Output the (x, y) coordinate of the center of the cell containing the given text.  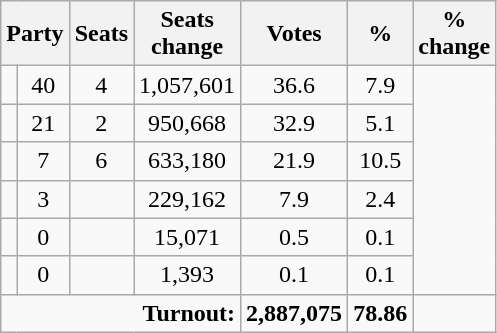
6 (101, 161)
2,887,075 (294, 313)
633,180 (188, 161)
4 (101, 85)
%change (454, 34)
78.86 (380, 313)
2.4 (380, 199)
32.9 (294, 123)
7 (43, 161)
15,071 (188, 237)
40 (43, 85)
Seatschange (188, 34)
229,162 (188, 199)
% (380, 34)
21 (43, 123)
0.5 (294, 237)
Votes (294, 34)
Turnout: (121, 313)
950,668 (188, 123)
36.6 (294, 85)
Party (35, 34)
5.1 (380, 123)
21.9 (294, 161)
1,057,601 (188, 85)
2 (101, 123)
1,393 (188, 275)
3 (43, 199)
10.5 (380, 161)
Seats (101, 34)
